Search for the cell housing the specified text and yield its [X, Y] center coordinate. 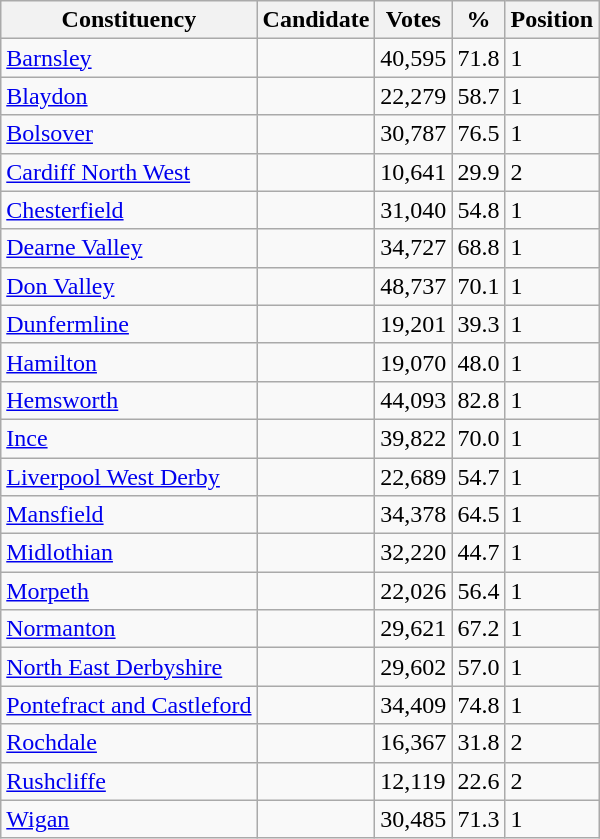
76.5 [478, 134]
29,621 [414, 629]
40,595 [414, 58]
34,378 [414, 515]
19,070 [414, 362]
Morpeth [129, 591]
48.0 [478, 362]
22,279 [414, 96]
Pontefract and Castleford [129, 705]
Hamilton [129, 362]
31,040 [414, 210]
Blaydon [129, 96]
Don Valley [129, 286]
% [478, 20]
32,220 [414, 553]
70.0 [478, 438]
Normanton [129, 629]
Rochdale [129, 743]
44,093 [414, 400]
30,485 [414, 819]
34,727 [414, 248]
Constituency [129, 20]
Liverpool West Derby [129, 477]
Dunfermline [129, 324]
71.8 [478, 58]
44.7 [478, 553]
Cardiff North West [129, 172]
29.9 [478, 172]
Mansfield [129, 515]
56.4 [478, 591]
16,367 [414, 743]
22,026 [414, 591]
48,737 [414, 286]
Candidate [316, 20]
19,201 [414, 324]
Votes [414, 20]
54.7 [478, 477]
39.3 [478, 324]
Hemsworth [129, 400]
82.8 [478, 400]
Rushcliffe [129, 781]
12,119 [414, 781]
Barnsley [129, 58]
34,409 [414, 705]
31.8 [478, 743]
Wigan [129, 819]
Midlothian [129, 553]
Position [552, 20]
74.8 [478, 705]
57.0 [478, 667]
Ince [129, 438]
68.8 [478, 248]
North East Derbyshire [129, 667]
39,822 [414, 438]
10,641 [414, 172]
22,689 [414, 477]
Bolsover [129, 134]
67.2 [478, 629]
64.5 [478, 515]
71.3 [478, 819]
54.8 [478, 210]
Dearne Valley [129, 248]
30,787 [414, 134]
29,602 [414, 667]
70.1 [478, 286]
58.7 [478, 96]
22.6 [478, 781]
Chesterfield [129, 210]
